Pinpoint the cell where the given text exists, returning its (x, y) midpoint coordinate. 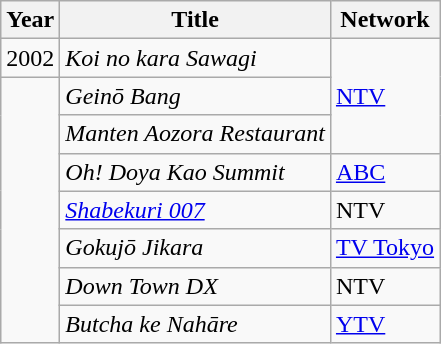
Manten Aozora Restaurant (196, 134)
Butcha ke Nahāre (196, 324)
2002 (30, 58)
Oh! Doya Kao Summit (196, 172)
Shabekuri 007 (196, 210)
Koi no kara Sawagi (196, 58)
YTV (384, 324)
ABC (384, 172)
Down Town DX (196, 286)
Year (30, 20)
Gokujō Jikara (196, 248)
Network (384, 20)
Title (196, 20)
TV Tokyo (384, 248)
Geinō Bang (196, 96)
